For the text-containing cell, return its midpoint in (X, Y) coordinate format. 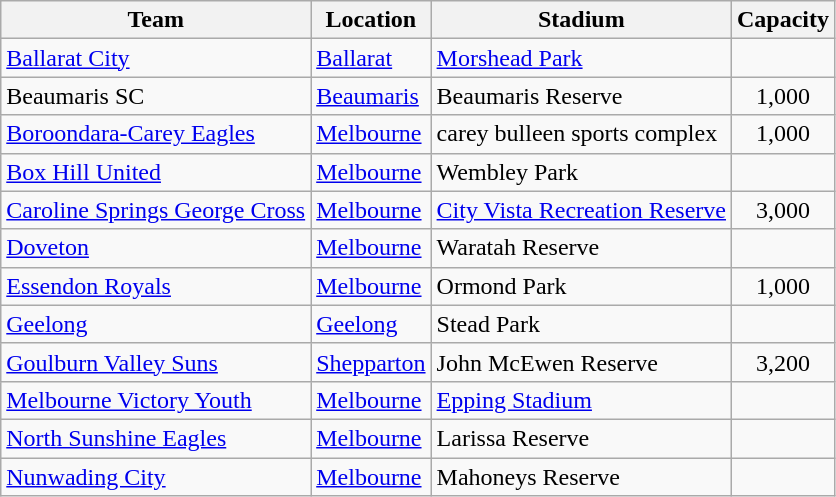
Larissa Reserve (581, 438)
Stadium (581, 20)
Beaumaris Reserve (581, 96)
Beaumaris SC (156, 96)
John McEwen Reserve (581, 362)
3,000 (784, 210)
Box Hill United (156, 172)
Mahoneys Reserve (581, 477)
Doveton (156, 248)
City Vista Recreation Reserve (581, 210)
Ballarat City (156, 58)
Team (156, 20)
Essendon Royals (156, 286)
Melbourne Victory Youth (156, 400)
Beaumaris (371, 96)
Capacity (784, 20)
Stead Park (581, 324)
Caroline Springs George Cross (156, 210)
Nunwading City (156, 477)
Shepparton (371, 362)
3,200 (784, 362)
Boroondara-Carey Eagles (156, 134)
Wembley Park (581, 172)
Epping Stadium (581, 400)
Waratah Reserve (581, 248)
North Sunshine Eagles (156, 438)
Ballarat (371, 58)
Morshead Park (581, 58)
Location (371, 20)
Goulburn Valley Suns (156, 362)
carey bulleen sports complex (581, 134)
Ormond Park (581, 286)
